Return the (x, y) coordinate for the center point of the cell that contains the specified text.  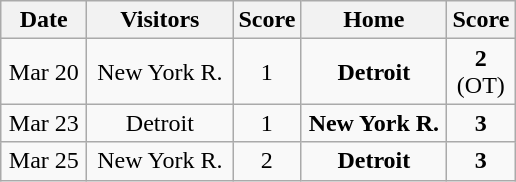
Mar 20 (44, 72)
Date (44, 20)
Visitors (160, 20)
2 (267, 161)
2 (OT) (481, 72)
Mar 23 (44, 123)
Home (374, 20)
Mar 25 (44, 161)
